Locate the cell with the specified text and output its (X, Y) center coordinate. 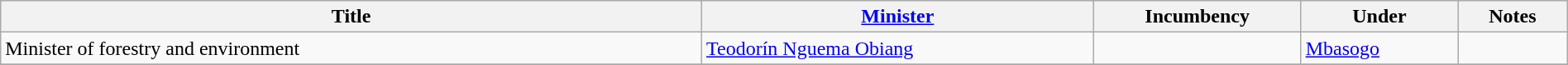
Minister (898, 17)
Incumbency (1198, 17)
Mbasogo (1379, 48)
Minister of forestry and environment (351, 48)
Notes (1513, 17)
Teodorín Nguema Obiang (898, 48)
Title (351, 17)
Under (1379, 17)
